Provide the [X, Y] coordinate of the cell's center where the given text is located.  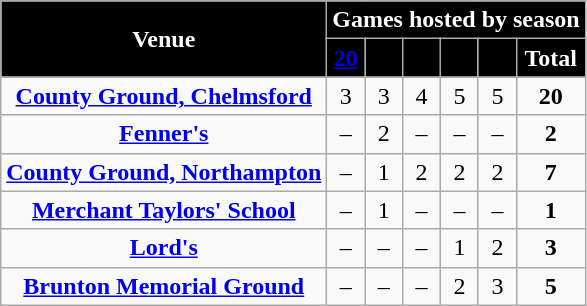
21 [384, 58]
County Ground, Chelmsford [164, 96]
Merchant Taylors' School [164, 210]
Lord's [164, 248]
23 [460, 58]
County Ground, Northampton [164, 172]
Total [550, 58]
Games hosted by season [456, 20]
4 [422, 96]
22 [422, 58]
7 [550, 172]
Venue [164, 39]
Brunton Memorial Ground [164, 286]
24 [497, 58]
Fenner's [164, 134]
